Extract the (x, y) coordinate from the center of the cell holding the provided text.  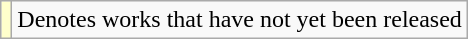
Denotes works that have not yet been released (240, 20)
